Find where the given text appears and provide that cell's center as [X, Y] coordinate. 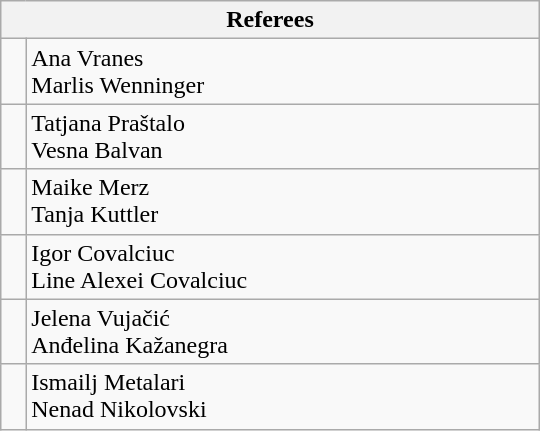
Tatjana PraštaloVesna Balvan [282, 136]
Referees [270, 20]
Jelena VujačićAnđelina Kažanegra [282, 332]
Ismailj MetalariNenad Nikolovski [282, 396]
Igor CovalciucLine Alexei Covalciuc [282, 266]
Ana VranesMarlis Wenninger [282, 72]
Maike MerzTanja Kuttler [282, 202]
